Identify which cell holds the provided text, then report its (x, y) central coordinate. 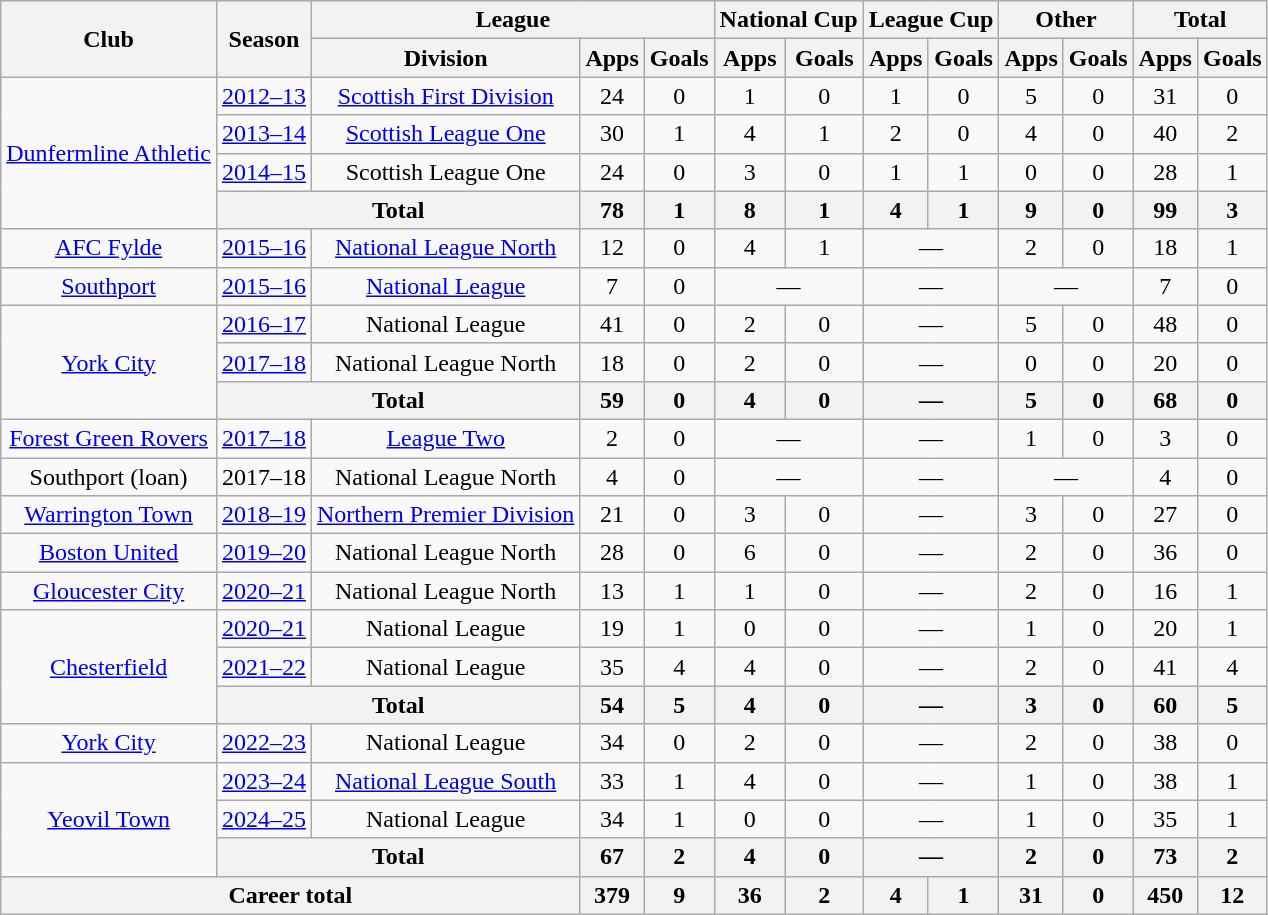
6 (750, 553)
33 (612, 781)
National League South (445, 781)
Yeovil Town (109, 819)
27 (1165, 515)
16 (1165, 591)
60 (1165, 705)
Division (445, 58)
Chesterfield (109, 667)
2014–15 (264, 172)
2024–25 (264, 819)
Northern Premier Division (445, 515)
League (512, 20)
30 (612, 134)
Southport (loan) (109, 477)
League Two (445, 438)
Club (109, 39)
National Cup (788, 20)
Forest Green Rovers (109, 438)
21 (612, 515)
54 (612, 705)
Warrington Town (109, 515)
Southport (109, 286)
2012–13 (264, 96)
78 (612, 210)
Gloucester City (109, 591)
2023–24 (264, 781)
Other (1066, 20)
8 (750, 210)
68 (1165, 400)
59 (612, 400)
2022–23 (264, 743)
40 (1165, 134)
Season (264, 39)
Boston United (109, 553)
48 (1165, 324)
2013–14 (264, 134)
2019–20 (264, 553)
99 (1165, 210)
2021–22 (264, 667)
Dunfermline Athletic (109, 153)
73 (1165, 857)
19 (612, 629)
Scottish First Division (445, 96)
Career total (290, 895)
2018–19 (264, 515)
67 (612, 857)
379 (612, 895)
League Cup (931, 20)
2016–17 (264, 324)
13 (612, 591)
450 (1165, 895)
AFC Fylde (109, 248)
